Pinpoint the cell where the given text exists, returning its [x, y] midpoint coordinate. 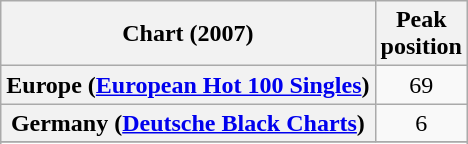
Germany (Deutsche Black Charts) [188, 123]
69 [421, 85]
6 [421, 123]
Chart (2007) [188, 34]
Europe (European Hot 100 Singles) [188, 85]
Peakposition [421, 34]
